Identify which cell holds the provided text, then report its [x, y] central coordinate. 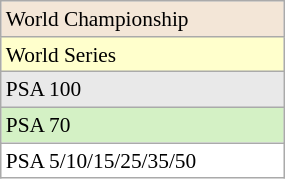
PSA 100 [142, 90]
PSA 5/10/15/25/35/50 [142, 161]
World Championship [142, 19]
PSA 70 [142, 126]
World Series [142, 55]
